Capture the cell that displays the provided text and extract its (X, Y) central coordinate. 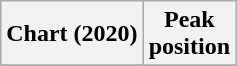
Chart (2020) (72, 34)
Peakposition (189, 34)
